Pinpoint the cell where the given text exists, returning its [X, Y] midpoint coordinate. 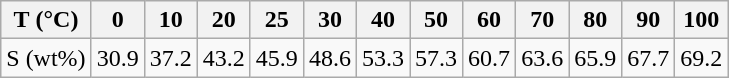
20 [224, 20]
S (wt%) [46, 58]
40 [382, 20]
53.3 [382, 58]
30 [330, 20]
43.2 [224, 58]
10 [170, 20]
50 [436, 20]
80 [596, 20]
30.9 [118, 58]
69.2 [702, 58]
57.3 [436, 58]
60 [490, 20]
Т (°C) [46, 20]
37.2 [170, 58]
63.6 [542, 58]
65.9 [596, 58]
67.7 [648, 58]
70 [542, 20]
48.6 [330, 58]
45.9 [276, 58]
0 [118, 20]
90 [648, 20]
100 [702, 20]
25 [276, 20]
60.7 [490, 58]
